Locate the cell with the specified text and output its (X, Y) center coordinate. 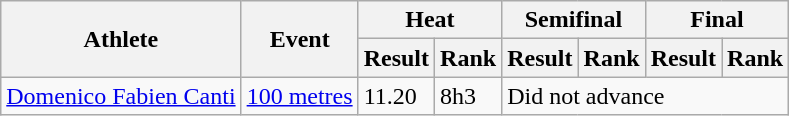
Semifinal (574, 20)
8h3 (468, 96)
Athlete (121, 39)
Did not advance (646, 96)
11.20 (396, 96)
Heat (430, 20)
Domenico Fabien Canti (121, 96)
100 metres (300, 96)
Event (300, 39)
Final (717, 20)
